Locate the cell with the specified text and output its [x, y] center coordinate. 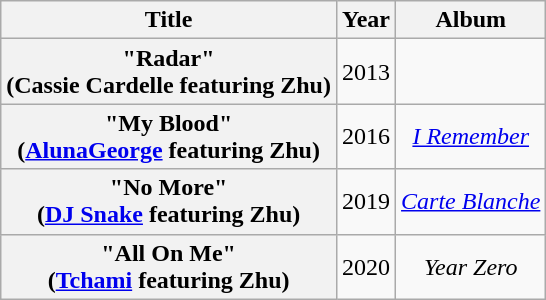
Year Zero [471, 266]
Year [366, 20]
I Remember [471, 136]
2019 [366, 202]
2013 [366, 72]
"My Blood"(AlunaGeorge featuring Zhu) [169, 136]
Title [169, 20]
"No More"(DJ Snake featuring Zhu) [169, 202]
"All On Me"(Tchami featuring Zhu) [169, 266]
"Radar"(Cassie Cardelle featuring Zhu) [169, 72]
2020 [366, 266]
Carte Blanche [471, 202]
Album [471, 20]
2016 [366, 136]
